Identify which cell holds the provided text, then report its [x, y] central coordinate. 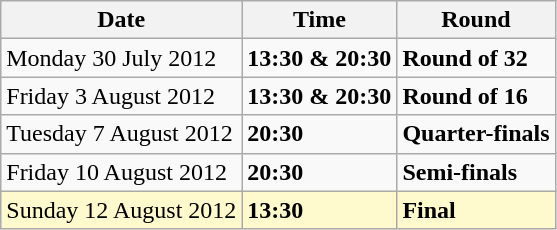
Tuesday 7 August 2012 [122, 134]
Semi-finals [476, 172]
Round of 16 [476, 96]
Date [122, 20]
Sunday 12 August 2012 [122, 210]
Time [320, 20]
Friday 10 August 2012 [122, 172]
Friday 3 August 2012 [122, 96]
Round of 32 [476, 58]
Quarter-finals [476, 134]
13:30 [320, 210]
Round [476, 20]
Final [476, 210]
Monday 30 July 2012 [122, 58]
